Identify which cell holds the provided text, then report its [x, y] central coordinate. 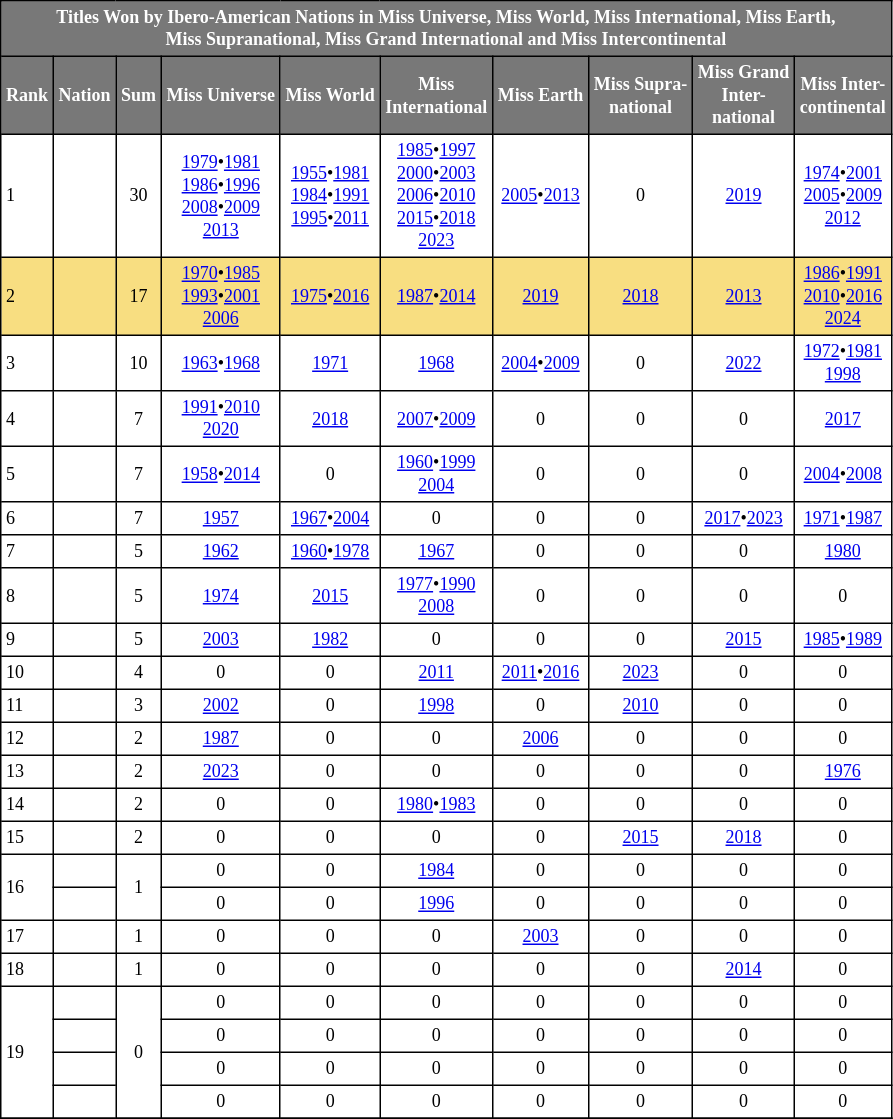
1987•2014 [436, 296]
Nation [84, 95]
2014 [744, 970]
1968 [436, 363]
MissInternational [436, 95]
1985•1989 [844, 640]
1960•1978 [330, 552]
2004•2008 [844, 474]
1998 [436, 706]
14 [28, 804]
16 [28, 887]
1958•2014 [220, 474]
1982 [330, 640]
2022 [744, 363]
2004•2009 [541, 363]
2006 [541, 738]
13 [28, 772]
Miss Supra-national [641, 95]
30 [139, 196]
1980•1983 [436, 804]
Sum [139, 95]
1974•20012005•20092012 [844, 196]
1963•1968 [220, 363]
1960•19992004 [436, 474]
Miss Earth [541, 95]
2017 [844, 419]
6 [28, 518]
1977•19902008 [436, 596]
1955•19811984•19911995•2011 [330, 196]
1986•19912010•20162024 [844, 296]
Miss Inter-continental [844, 95]
9 [28, 640]
Miss GrandInter-national [744, 95]
1962 [220, 552]
2017•2023 [744, 518]
15 [28, 838]
2011•2016 [541, 672]
1971 [330, 363]
2005•2013 [541, 196]
1974 [220, 596]
1967 [436, 552]
11 [28, 706]
1976 [844, 772]
2013 [744, 296]
1996 [436, 904]
1987 [220, 738]
1971•1987 [844, 518]
19 [28, 1052]
Rank [28, 95]
1967•2004 [330, 518]
1985•19972000•20032006•20102015•20182023 [436, 196]
12 [28, 738]
2011 [436, 672]
1984 [436, 870]
1972•19811998 [844, 363]
2002 [220, 706]
8 [28, 596]
1975•2016 [330, 296]
Miss World [330, 95]
1979•19811986•19962008•20092013 [220, 196]
1980 [844, 552]
Miss Universe [220, 95]
1991•20102020 [220, 419]
1957 [220, 518]
2010 [641, 706]
2007•2009 [436, 419]
18 [28, 970]
1970•19851993•20012006 [220, 296]
